Scan for the cell matching the given text and deliver its (x, y) coordinate at center. 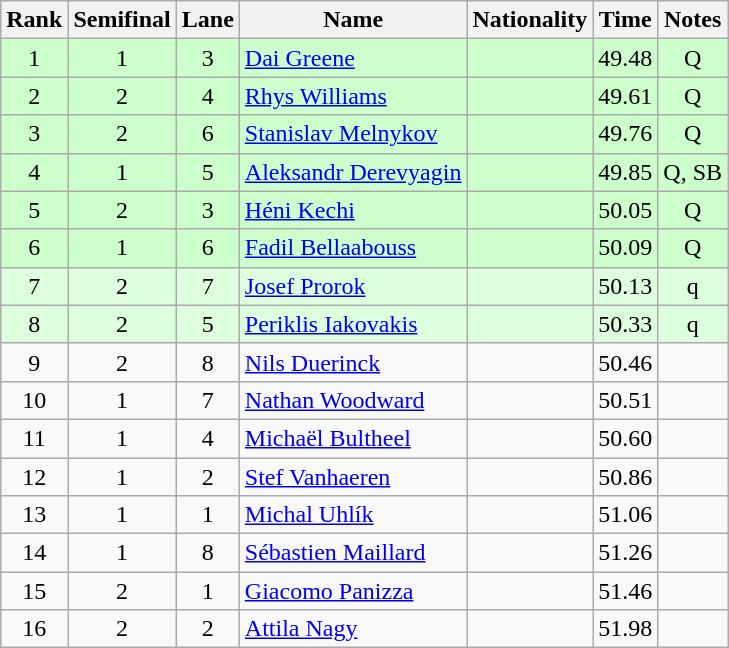
Josef Prorok (353, 286)
14 (34, 553)
Giacomo Panizza (353, 591)
Sébastien Maillard (353, 553)
Notes (693, 20)
49.85 (626, 172)
Stanislav Melnykov (353, 134)
12 (34, 477)
50.33 (626, 324)
50.86 (626, 477)
9 (34, 362)
Q, SB (693, 172)
50.51 (626, 400)
Stef Vanhaeren (353, 477)
Nationality (530, 20)
Nathan Woodward (353, 400)
Dai Greene (353, 58)
Periklis Iakovakis (353, 324)
51.46 (626, 591)
49.76 (626, 134)
49.48 (626, 58)
51.26 (626, 553)
Michaël Bultheel (353, 438)
Lane (208, 20)
Héni Kechi (353, 210)
50.46 (626, 362)
50.60 (626, 438)
50.09 (626, 248)
50.13 (626, 286)
11 (34, 438)
15 (34, 591)
51.06 (626, 515)
49.61 (626, 96)
Nils Duerinck (353, 362)
Time (626, 20)
Rank (34, 20)
51.98 (626, 629)
Rhys Williams (353, 96)
Aleksandr Derevyagin (353, 172)
16 (34, 629)
Fadil Bellaabouss (353, 248)
Attila Nagy (353, 629)
Semifinal (122, 20)
10 (34, 400)
Michal Uhlík (353, 515)
13 (34, 515)
50.05 (626, 210)
Name (353, 20)
